Search for the cell housing the specified text and yield its (X, Y) center coordinate. 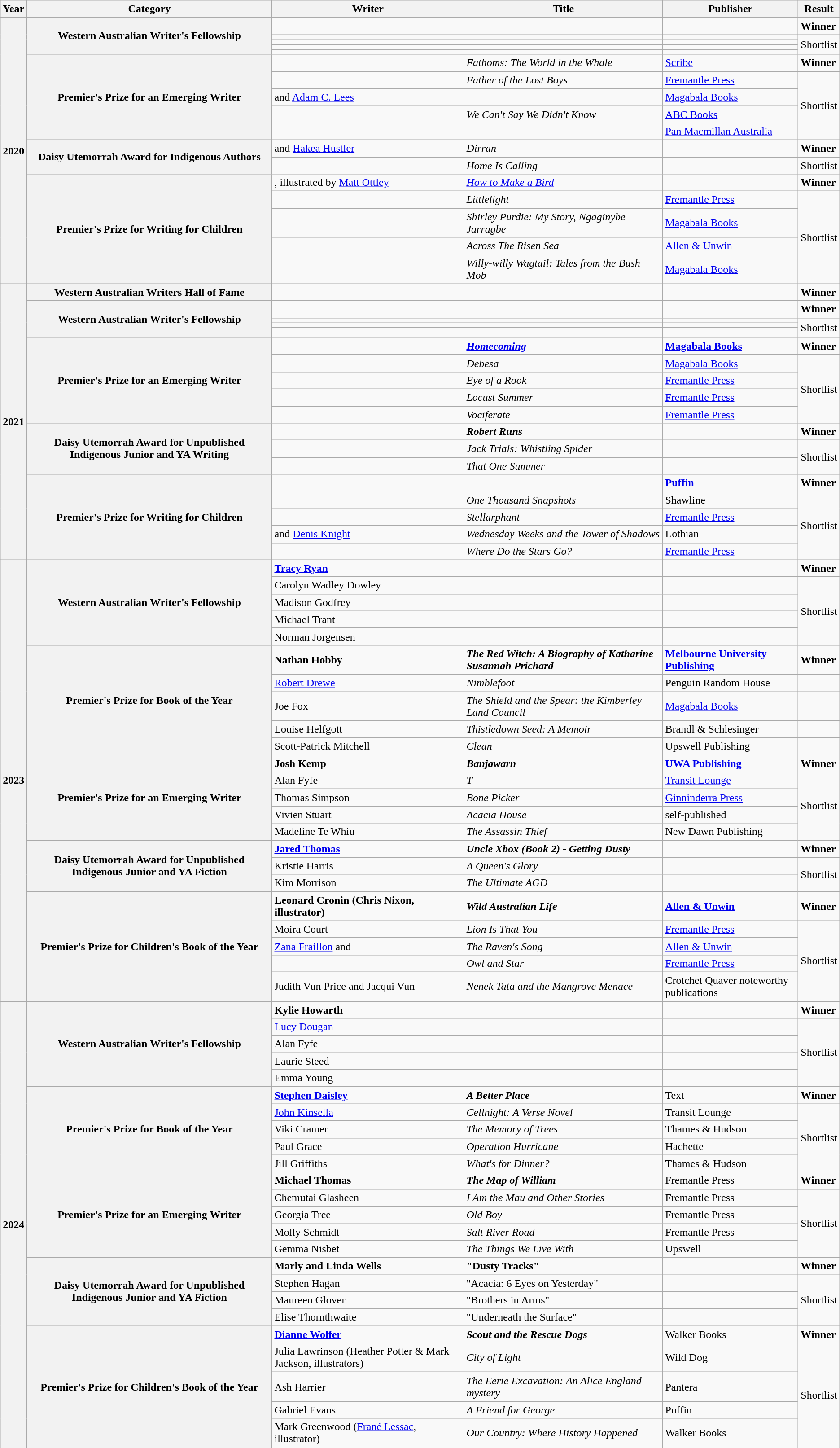
The Red Witch: A Biography of Katharine Susannah Prichard (564, 660)
Title (564, 9)
Wednesday Weeks and the Tower of Shadows (564, 534)
Bone Picker (564, 798)
Pantera (731, 1387)
What's for Dinner? (564, 1163)
Marly and Linda Wells (368, 1266)
Judith Vun Price and Jacqui Vun (368, 987)
self-published (731, 815)
Willy-willy Wagtail: Tales from the Bush Mob (564, 269)
Fathoms: The World in the Whale (564, 63)
Publisher (731, 9)
Salt River Road (564, 1232)
Penguin Random House (731, 683)
Daisy Utemorrah Award for Unpublished Indigenous Junior and YA Writing (149, 449)
Paul Grace (368, 1146)
Upswell Publishing (731, 746)
Zana Fraillon and (368, 946)
Lothian (731, 534)
Melbourne University Publishing (731, 660)
Home Is Calling (564, 166)
Maureen Glover (368, 1300)
Robert Runs (564, 432)
Nimblefoot (564, 683)
One Thousand Snapshots (564, 500)
Western Australian Writers Hall of Fame (149, 292)
The Assassin Thief (564, 832)
Clean (564, 746)
Wild Australian Life (564, 906)
2024 (13, 1224)
Kim Morrison (368, 883)
Lion Is That You (564, 929)
Operation Hurricane (564, 1146)
T (564, 781)
Ginninderra Press (731, 798)
Vivien Stuart (368, 815)
Brandl & Schlesinger (731, 729)
The Memory of Trees (564, 1129)
Tracy Ryan (368, 568)
Cellnight: A Verse Novel (564, 1112)
and Hakea Hustler (368, 148)
Gabriel Evans (368, 1410)
Year (13, 9)
Ash Harrier (368, 1387)
The Things We Live With (564, 1249)
Vociferate (564, 414)
Elise Thornthwaite (368, 1317)
UWA Publishing (731, 763)
Shirley Purdie: My Story, Ngaginybe Jarragbe (564, 223)
"Underneath the Surface" (564, 1317)
, illustrated by Matt Ottley (368, 183)
Scout and the Rescue Dogs (564, 1334)
A Better Place (564, 1095)
Nenek Tata and the Mangrove Menace (564, 987)
Pan Macmillan Australia (731, 131)
Stellarphant (564, 517)
Text (731, 1095)
Thomas Simpson (368, 798)
Category (149, 9)
Laurie Steed (368, 1061)
That One Summer (564, 466)
Littlelight (564, 200)
Emma Young (368, 1078)
2023 (13, 780)
Robert Drewe (368, 683)
I Am the Mau and Other Stories (564, 1198)
City of Light (564, 1357)
Michael Trant (368, 619)
The Raven's Song (564, 946)
Old Boy (564, 1215)
Across The Risen Sea (564, 246)
Scott-Patrick Mitchell (368, 746)
2021 (13, 422)
Michael Thomas (368, 1180)
Writer (368, 9)
Molly Schmidt (368, 1232)
A Queen's Glory (564, 866)
Daisy Utemorrah Award for Indigenous Authors (149, 157)
The Ultimate AGD (564, 883)
Shawline (731, 500)
Lucy Dougan (368, 1027)
Debesa (564, 363)
John Kinsella (368, 1112)
Kylie Howarth (368, 1009)
Moira Court (368, 929)
Result (819, 9)
Our Country: Where History Happened (564, 1433)
"Acacia: 6 Eyes on Yesterday" (564, 1283)
Crotchet Quaver noteworthy publications (731, 987)
The Map of William (564, 1180)
Joe Fox (368, 706)
Scribe (731, 63)
Louise Helfgott (368, 729)
Jack Trials: Whistling Spider (564, 449)
Kristie Harris (368, 866)
Where Do the Stars Go? (564, 551)
We Can't Say We Didn't Know (564, 114)
Banjawarn (564, 763)
Carolyn Wadley Dowley (368, 585)
How to Make a Bird (564, 183)
Leonard Cronin (Chris Nixon, illustrator) (368, 906)
Julia Lawrinson (Heather Potter & Mark Jackson, illustrators) (368, 1357)
Viki Cramer (368, 1129)
Dirran (564, 148)
Acacia House (564, 815)
The Eerie Excavation: An Alice England mystery (564, 1387)
Madison Godfrey (368, 602)
and Denis Knight (368, 534)
and Adam C. Lees (368, 97)
Wild Dog (731, 1357)
Stephen Daisley (368, 1095)
Norman Jorgensen (368, 636)
Dianne Wolfer (368, 1334)
Owl and Star (564, 963)
Nathan Hobby (368, 660)
Hachette (731, 1146)
"Dusty Tracks" (564, 1266)
Thistledown Seed: A Memoir (564, 729)
Josh Kemp (368, 763)
Uncle Xbox (Book 2) - Getting Dusty (564, 849)
Gemma Nisbet (368, 1249)
Eye of a Rook (564, 380)
ABC Books (731, 114)
The Shield and the Spear: the Kimberley Land Council (564, 706)
Stephen Hagan (368, 1283)
Jared Thomas (368, 849)
Upswell (731, 1249)
2020 (13, 151)
Georgia Tree (368, 1215)
"Brothers in Arms" (564, 1300)
Mark Greenwood (Frané Lessac, illustrator) (368, 1433)
Chemutai Glasheen (368, 1198)
Father of the Lost Boys (564, 80)
Madeline Te Whiu (368, 832)
A Friend for George (564, 1410)
Locust Summer (564, 397)
New Dawn Publishing (731, 832)
Jill Griffiths (368, 1163)
Homecoming (564, 346)
